Scan for the cell matching the given text and deliver its [x, y] coordinate at center. 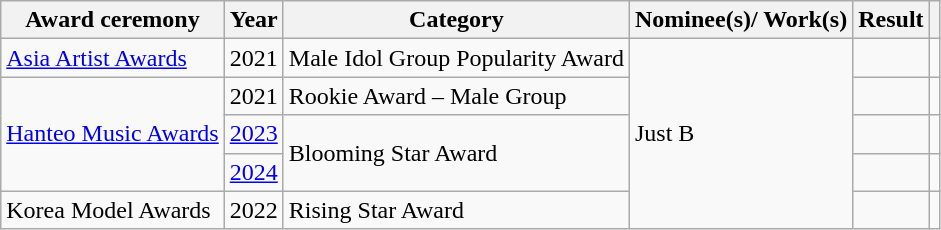
2022 [254, 210]
Asia Artist Awards [113, 58]
Rising Star Award [456, 210]
Male Idol Group Popularity Award [456, 58]
Korea Model Awards [113, 210]
Nominee(s)/ Work(s) [740, 20]
Category [456, 20]
Rookie Award – Male Group [456, 96]
2024 [254, 172]
Just B [740, 134]
Hanteo Music Awards [113, 134]
Award ceremony [113, 20]
Year [254, 20]
Result [891, 20]
2023 [254, 134]
Blooming Star Award [456, 153]
